Provide the (X, Y) coordinate of the cell's center where the given text is located.  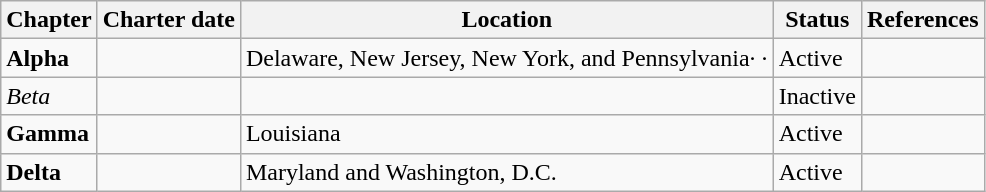
Delaware, New Jersey, New York, and Pennsylvania· · (506, 58)
Louisiana (506, 134)
Inactive (817, 96)
Beta (49, 96)
Gamma (49, 134)
Location (506, 20)
Delta (49, 172)
Alpha (49, 58)
References (922, 20)
Maryland and Washington, D.C. (506, 172)
Charter date (168, 20)
Status (817, 20)
Chapter (49, 20)
